Scan for the cell matching the given text and deliver its (x, y) coordinate at center. 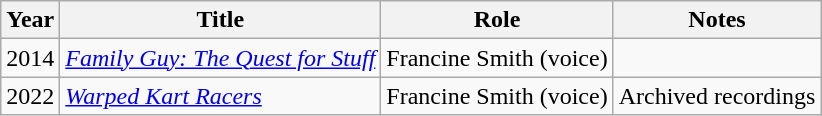
Notes (717, 20)
2022 (30, 96)
Year (30, 20)
Role (497, 20)
2014 (30, 58)
Warped Kart Racers (220, 96)
Title (220, 20)
Archived recordings (717, 96)
Family Guy: The Quest for Stuff (220, 58)
